Return (x, y) of the center of cell containing provided text 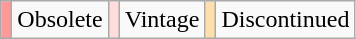
Discontinued (286, 20)
Vintage (162, 20)
Obsolete (60, 20)
